For the text-containing cell, return its midpoint in [x, y] coordinate format. 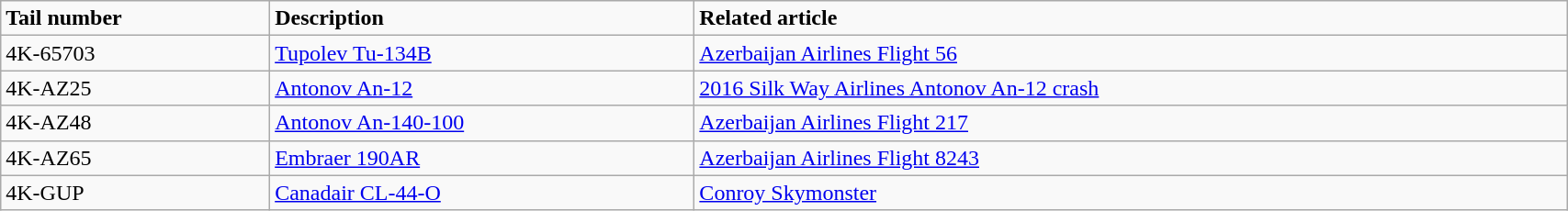
Azerbaijan Airlines Flight 56 [1131, 53]
4K-AZ48 [136, 123]
Embraer 190AR [482, 158]
Tupolev Tu-134B [482, 53]
Antonov An-12 [482, 88]
2016 Silk Way Airlines Antonov An-12 crash [1131, 88]
Related article [1131, 18]
Azerbaijan Airlines Flight 8243 [1131, 158]
Description [482, 18]
Antonov An-140-100 [482, 123]
Tail number [136, 18]
Azerbaijan Airlines Flight 217 [1131, 123]
4K-GUP [136, 193]
4K-AZ25 [136, 88]
Conroy Skymonster [1131, 193]
Canadair CL-44-O [482, 193]
4K-65703 [136, 53]
4K-AZ65 [136, 158]
